Scan for the cell matching the given text and deliver its (x, y) coordinate at center. 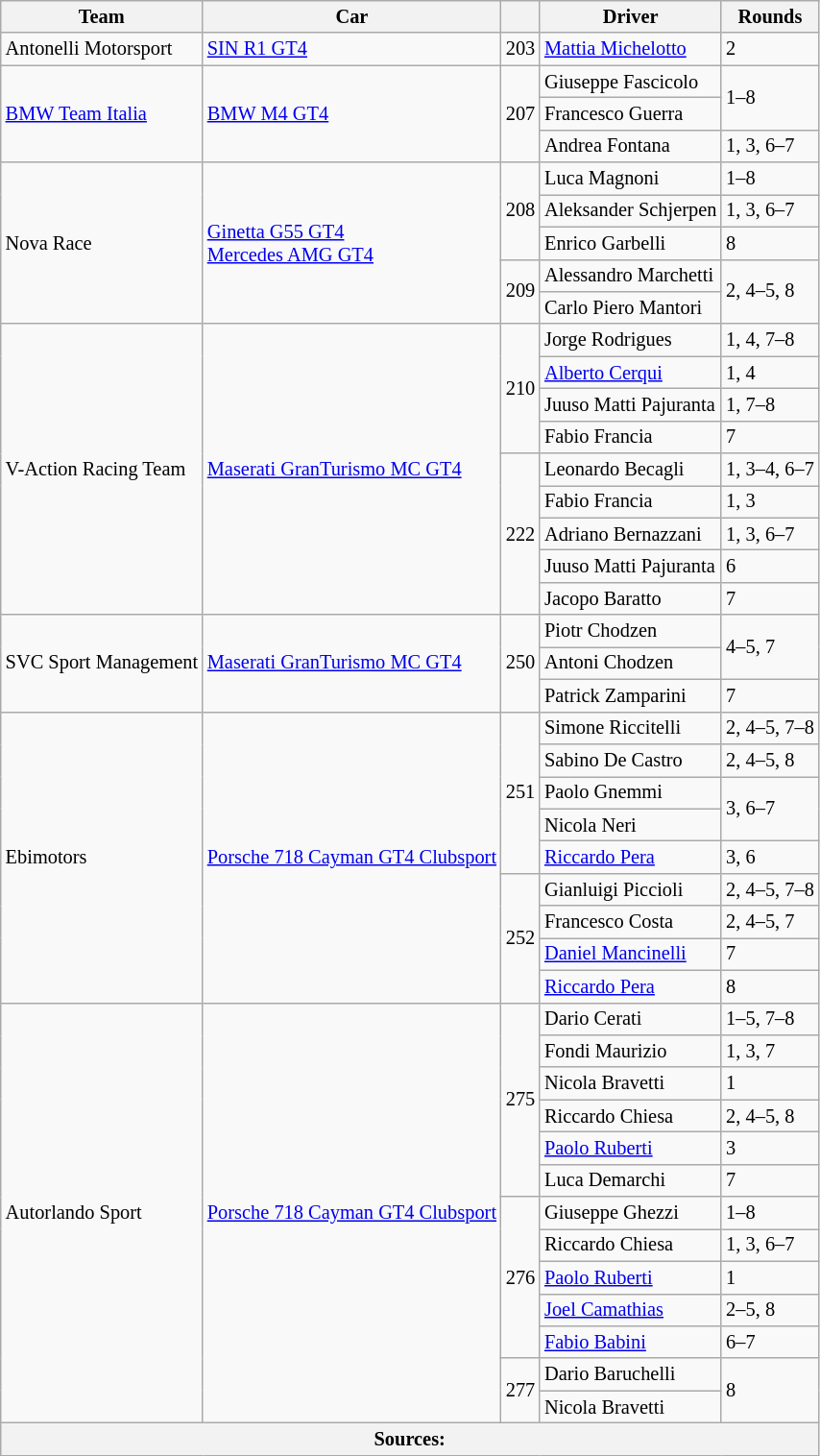
Francesco Costa (630, 922)
Andrea Fontana (630, 146)
Giuseppe Ghezzi (630, 1213)
2–5, 8 (770, 1310)
Fondi Maurizio (630, 1051)
Jorge Rodrigues (630, 340)
250 (520, 663)
Fabio Babini (630, 1342)
Daniel Mancinelli (630, 954)
Francesco Guerra (630, 113)
208 (520, 211)
Antoni Chodzen (630, 663)
Dario Baruchelli (630, 1374)
Luca Magnoni (630, 179)
Piotr Chodzen (630, 631)
Nicola Neri (630, 825)
Alberto Cerqui (630, 373)
Giuseppe Fascicolo (630, 82)
Patrick Zamparini (630, 695)
222 (520, 534)
Ebimotors (102, 857)
BMW Team Italia (102, 113)
251 (520, 792)
Adriano Bernazzani (630, 534)
Aleksander Schjerpen (630, 210)
Enrico Garbelli (630, 243)
3, 6–7 (770, 809)
Rounds (770, 16)
277 (520, 1391)
209 (520, 292)
Luca Demarchi (630, 1180)
BMW M4 GT4 (351, 113)
Alessandro Marchetti (630, 276)
V-Action Racing Team (102, 469)
6–7 (770, 1342)
210 (520, 388)
Gianluigi Piccioli (630, 889)
Sources: (410, 1439)
SIN R1 GT4 (351, 49)
2 (770, 49)
Mattia Michelotto (630, 49)
Dario Cerati (630, 1019)
Sabino De Castro (630, 760)
Carlo Piero Mantori (630, 307)
3 (770, 1148)
Autorlando Sport (102, 1213)
276 (520, 1277)
4–5, 7 (770, 647)
1, 3, 7 (770, 1051)
2, 4–5, 7 (770, 922)
Ginetta G55 GT4Mercedes AMG GT4 (351, 243)
Simone Riccitelli (630, 728)
6 (770, 566)
Paolo Gnemmi (630, 792)
Team (102, 16)
Nova Race (102, 243)
1, 4, 7–8 (770, 340)
1–5, 7–8 (770, 1019)
1, 3 (770, 501)
Leonardo Becagli (630, 470)
Antonelli Motorsport (102, 49)
252 (520, 937)
275 (520, 1100)
Jacopo Baratto (630, 598)
3, 6 (770, 857)
Driver (630, 16)
203 (520, 49)
1, 7–8 (770, 404)
SVC Sport Management (102, 663)
Car (351, 16)
1, 4 (770, 373)
207 (520, 113)
1, 3–4, 6–7 (770, 470)
Joel Camathias (630, 1310)
